Return the (x, y) coordinate for the center point of the cell that contains the specified text.  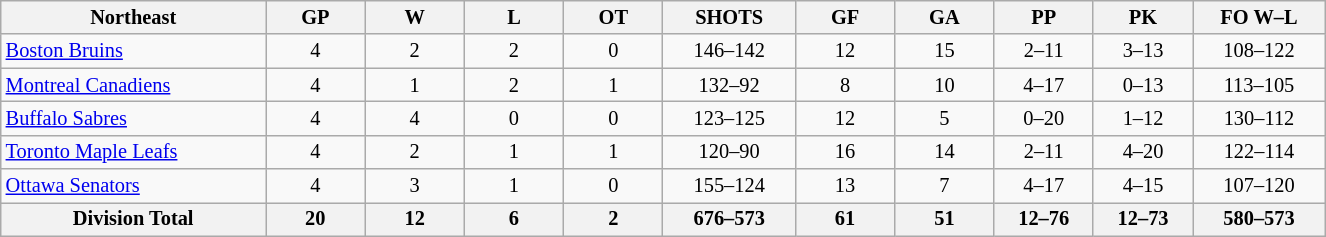
155–124 (729, 186)
GF (844, 17)
GA (944, 17)
123–125 (729, 118)
107–120 (1260, 186)
Toronto Maple Leafs (134, 152)
0–13 (1142, 85)
120–90 (729, 152)
Northeast (134, 17)
Division Total (134, 219)
PK (1142, 17)
3–13 (1142, 51)
PP (1044, 17)
GP (316, 17)
W (414, 17)
13 (844, 186)
122–114 (1260, 152)
0–20 (1044, 118)
14 (944, 152)
15 (944, 51)
580–573 (1260, 219)
4–15 (1142, 186)
6 (514, 219)
8 (844, 85)
51 (944, 219)
113–105 (1260, 85)
Buffalo Sabres (134, 118)
12–76 (1044, 219)
Boston Bruins (134, 51)
12–73 (1142, 219)
61 (844, 219)
132–92 (729, 85)
L (514, 17)
108–122 (1260, 51)
1–12 (1142, 118)
FO W–L (1260, 17)
10 (944, 85)
Montreal Canadiens (134, 85)
676–573 (729, 219)
20 (316, 219)
OT (614, 17)
SHOTS (729, 17)
4–20 (1142, 152)
Ottawa Senators (134, 186)
130–112 (1260, 118)
16 (844, 152)
7 (944, 186)
3 (414, 186)
5 (944, 118)
146–142 (729, 51)
